Find where the given text appears and provide that cell's center as [X, Y] coordinate. 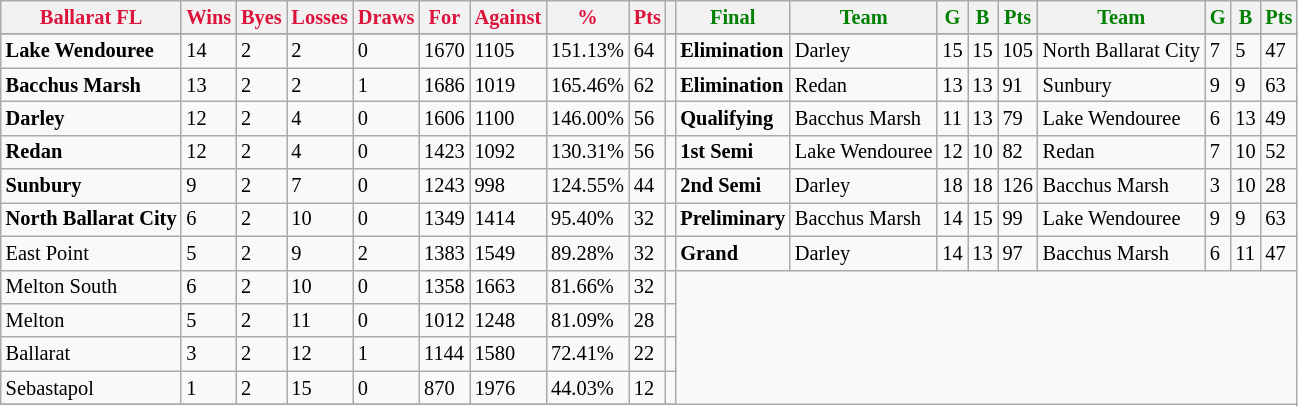
130.31% [588, 152]
Melton [92, 320]
151.13% [588, 51]
126 [1018, 186]
Ballarat FL [92, 17]
1100 [508, 118]
Losses [320, 17]
91 [1018, 85]
1606 [444, 118]
97 [1018, 253]
Grand [732, 253]
146.00% [588, 118]
1019 [508, 85]
1549 [508, 253]
62 [648, 85]
79 [1018, 118]
1243 [444, 186]
Preliminary [732, 219]
82 [1018, 152]
Melton South [92, 287]
52 [1278, 152]
81.66% [588, 287]
1st Semi [732, 152]
1144 [444, 354]
44 [648, 186]
1580 [508, 354]
Final [732, 17]
1092 [508, 152]
Wins [208, 17]
22 [648, 354]
For [444, 17]
Draws [386, 17]
Sebastapol [92, 388]
1670 [444, 51]
1358 [444, 287]
870 [444, 388]
1383 [444, 253]
Qualifying [732, 118]
1012 [444, 320]
1414 [508, 219]
89.28% [588, 253]
124.55% [588, 186]
Ballarat [92, 354]
East Point [92, 253]
1349 [444, 219]
1423 [444, 152]
81.09% [588, 320]
1248 [508, 320]
1105 [508, 51]
99 [1018, 219]
105 [1018, 51]
Byes [261, 17]
1686 [444, 85]
1976 [508, 388]
Against [508, 17]
165.46% [588, 85]
2nd Semi [732, 186]
1663 [508, 287]
998 [508, 186]
% [588, 17]
49 [1278, 118]
72.41% [588, 354]
95.40% [588, 219]
44.03% [588, 388]
64 [648, 51]
